Extract the [X, Y] coordinate from the center of the cell holding the provided text.  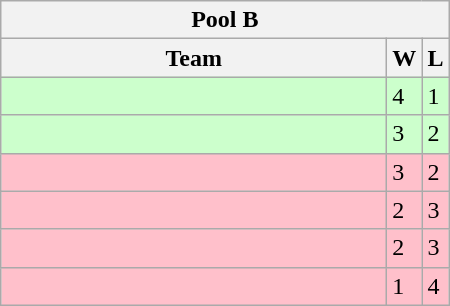
W [404, 58]
Pool B [225, 20]
Team [194, 58]
L [436, 58]
